Locate the cell with the specified text and output its [x, y] center coordinate. 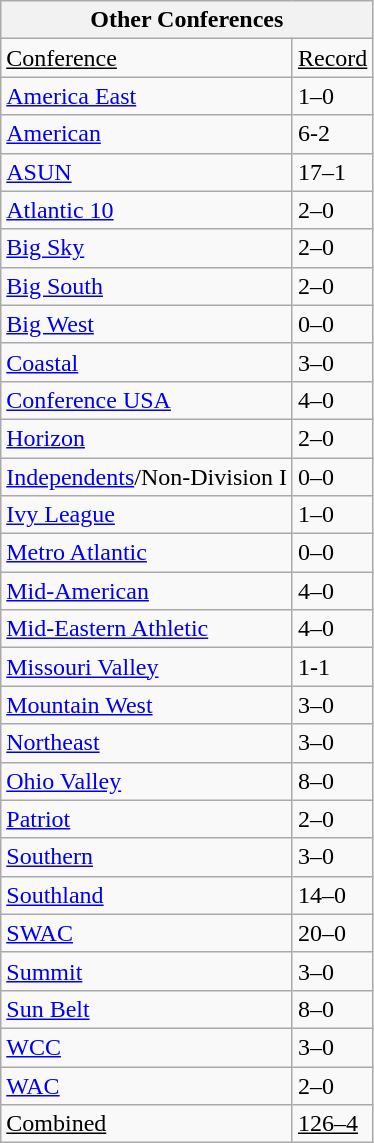
Metro Atlantic [147, 553]
Atlantic 10 [147, 210]
Conference [147, 58]
6-2 [332, 134]
Sun Belt [147, 1009]
Big Sky [147, 248]
Ohio Valley [147, 781]
20–0 [332, 933]
17–1 [332, 172]
Mid-Eastern Athletic [147, 629]
WCC [147, 1047]
Summit [147, 971]
Mountain West [147, 705]
America East [147, 96]
Patriot [147, 819]
Conference USA [147, 400]
Combined [147, 1124]
Missouri Valley [147, 667]
ASUN [147, 172]
1-1 [332, 667]
Northeast [147, 743]
SWAC [147, 933]
Record [332, 58]
Big South [147, 286]
Southern [147, 857]
WAC [147, 1085]
Big West [147, 324]
Ivy League [147, 515]
Independents/Non-Division I [147, 477]
American [147, 134]
Other Conferences [187, 20]
126–4 [332, 1124]
Horizon [147, 438]
Coastal [147, 362]
Southland [147, 895]
14–0 [332, 895]
Mid-American [147, 591]
